From the cell containing the given text, extract its center point as (x, y) coordinate. 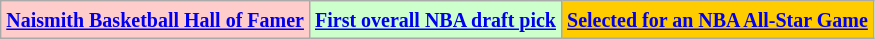
Selected for an NBA All-Star Game (718, 20)
Naismith Basketball Hall of Famer (156, 20)
First overall NBA draft pick (435, 20)
